From the cell containing the given text, extract its center point as [x, y] coordinate. 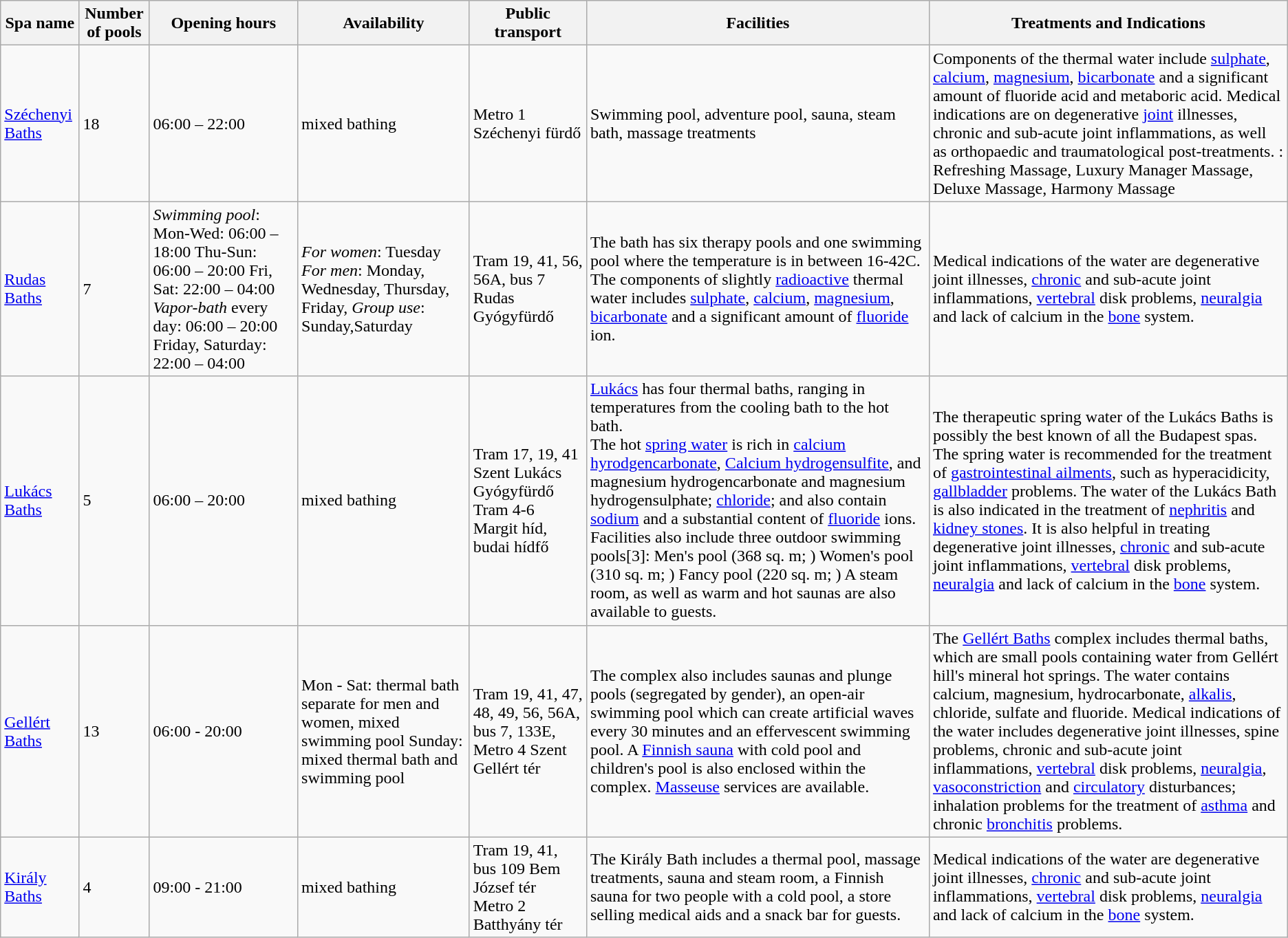
7 [114, 289]
Tram 19, 41, 47, 48, 49, 56, 56A, bus 7, 133E, Metro 4 Szent Gellért tér [528, 731]
Tram 17, 19, 41 Szent Lukács GyógyfürdőTram 4-6 Margit híd, budai hídfő [528, 501]
Facilities [758, 23]
5 [114, 501]
Mon - Sat: thermal bath separate for men and women, mixed swimming pool Sunday: mixed thermal bath and swimming pool [384, 731]
Availability [384, 23]
06:00 – 20:00 [224, 501]
4 [114, 887]
Public transport [528, 23]
Király Baths [40, 887]
Number of pools [114, 23]
Spa name [40, 23]
13 [114, 731]
Tram 19, 41, 56, 56A, bus 7 Rudas Gyógyfürdő [528, 289]
Swimming pool, adventure pool, sauna, steam bath, massage treatments [758, 124]
06:00 – 22:00 [224, 124]
Lukács Baths [40, 501]
09:00 - 21:00 [224, 887]
06:00 - 20:00 [224, 731]
18 [114, 124]
Treatments and Indications [1108, 23]
For women: Tuesday For men: Monday, Wednesday, Thursday, Friday, Group use: Sunday,Saturday [384, 289]
Gellért Baths [40, 731]
Tram 19, 41, bus 109 Bem József térMetro 2 Batthyány tér [528, 887]
Opening hours [224, 23]
Rudas Baths [40, 289]
Széchenyi Baths [40, 124]
Metro 1 Széchenyi fürdő [528, 124]
